Find where the given text appears and provide that cell's center as (X, Y) coordinate. 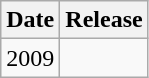
Release (104, 20)
Date (30, 20)
2009 (30, 58)
